Locate the cell with the specified text and output its [X, Y] center coordinate. 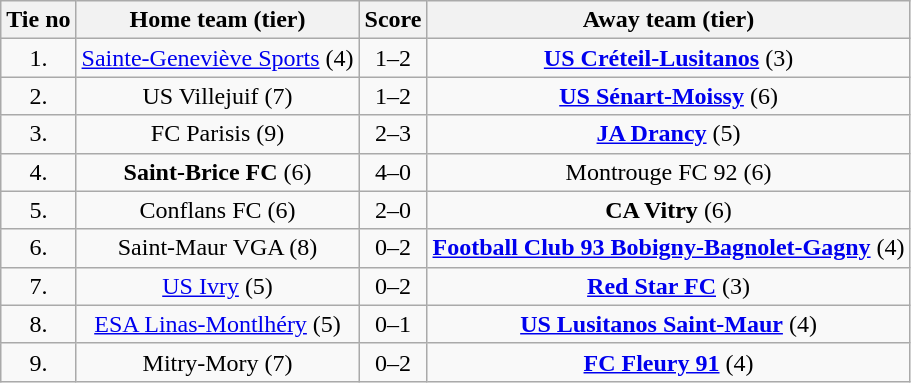
Red Star FC (3) [668, 286]
ESA Linas-Montlhéry (5) [218, 324]
1. [38, 58]
FC Fleury 91 (4) [668, 362]
Mitry-Mory (7) [218, 362]
9. [38, 362]
2. [38, 96]
Football Club 93 Bobigny-Bagnolet-Gagny (4) [668, 248]
Saint-Maur VGA (8) [218, 248]
Away team (tier) [668, 20]
FC Parisis (9) [218, 134]
7. [38, 286]
Tie no [38, 20]
US Lusitanos Saint-Maur (4) [668, 324]
2–3 [393, 134]
US Villejuif (7) [218, 96]
Home team (tier) [218, 20]
Montrouge FC 92 (6) [668, 172]
4–0 [393, 172]
Saint-Brice FC (6) [218, 172]
6. [38, 248]
US Créteil-Lusitanos (3) [668, 58]
CA Vitry (6) [668, 210]
5. [38, 210]
8. [38, 324]
0–1 [393, 324]
Sainte-Geneviève Sports (4) [218, 58]
2–0 [393, 210]
JA Drancy (5) [668, 134]
4. [38, 172]
Conflans FC (6) [218, 210]
US Ivry (5) [218, 286]
Score [393, 20]
3. [38, 134]
US Sénart-Moissy (6) [668, 96]
